For the text-containing cell, return its midpoint in [X, Y] coordinate format. 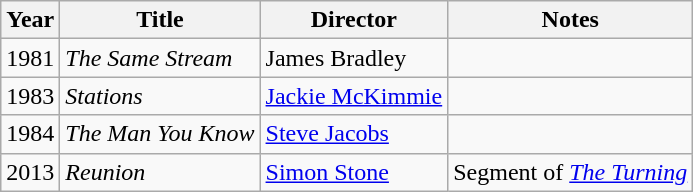
Director [354, 20]
Title [160, 20]
1981 [30, 58]
Stations [160, 96]
Simon Stone [354, 172]
Notes [570, 20]
James Bradley [354, 58]
Jackie McKimmie [354, 96]
Steve Jacobs [354, 134]
The Man You Know [160, 134]
1984 [30, 134]
2013 [30, 172]
The Same Stream [160, 58]
1983 [30, 96]
Reunion [160, 172]
Year [30, 20]
Segment of The Turning [570, 172]
